Provide the (x, y) coordinate of the cell's center where the given text is located.  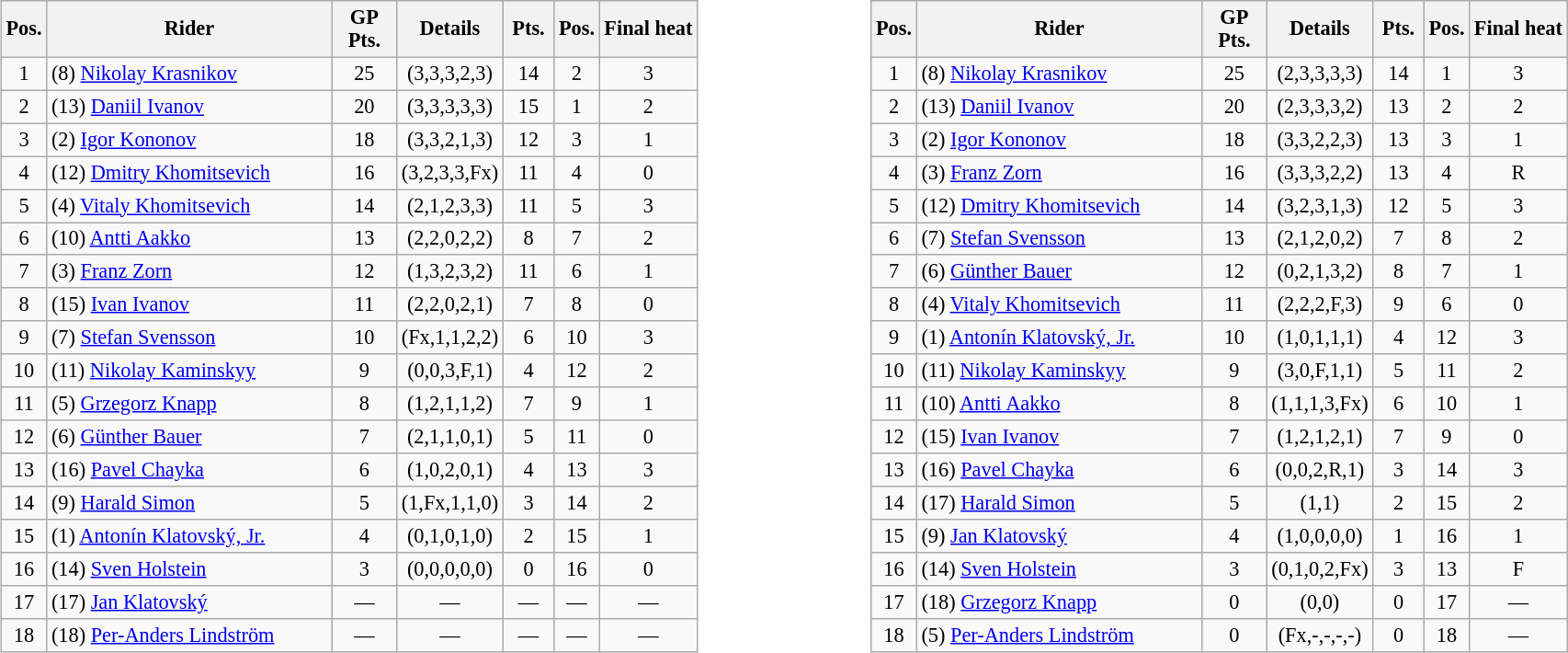
(17) Harald Simon (1059, 503)
(0,1,0,1,0) (450, 536)
(3,2,3,1,3) (1320, 206)
(3,3,3,2,2) (1320, 173)
(0,0,3,F,1) (450, 371)
(1,1,1,3,Fx) (1320, 404)
(3,3,3,2,3) (450, 74)
(Fx,-,-,-,-) (1320, 635)
(2,3,3,3,2) (1320, 107)
(9) Jan Klatovský (1059, 536)
(1,0,2,0,1) (450, 470)
(2,2,0,2,1) (450, 304)
(2,1,2,0,2) (1320, 239)
(9) Harald Simon (189, 503)
(3,2,3,3,Fx) (450, 173)
(2,1,1,0,1) (450, 437)
(17) Jan Klatovský (189, 601)
(1,2,1,2,1) (1320, 437)
(18) Per-Anders Lindström (189, 635)
(5) Per-Anders Lindström (1059, 635)
(1,3,2,3,2) (450, 271)
(3,0,F,1,1) (1320, 371)
(1,0,0,0,0) (1320, 536)
(18) Grzegorz Knapp (1059, 601)
(1,1) (1320, 503)
(5) Grzegorz Knapp (189, 404)
(3,3,2,1,3) (450, 140)
(1,0,1,1,1) (1320, 338)
(3,3,3,3,3) (450, 107)
(2,2,2,F,3) (1320, 304)
(Fx,1,1,2,2) (450, 338)
(1,2,1,1,2) (450, 404)
F (1518, 569)
R (1518, 173)
(0,0,2,R,1) (1320, 470)
(3,3,2,2,3) (1320, 140)
(2,1,2,3,3) (450, 206)
(0,0,0,0,0) (450, 569)
(2,2,0,2,2) (450, 239)
(1,Fx,1,1,0) (450, 503)
(2,3,3,3,3) (1320, 74)
(0,1,0,2,Fx) (1320, 569)
(0,0) (1320, 601)
(0,2,1,3,2) (1320, 271)
